Detect which cell encompasses the target text, then output its (x, y) center coordinate. 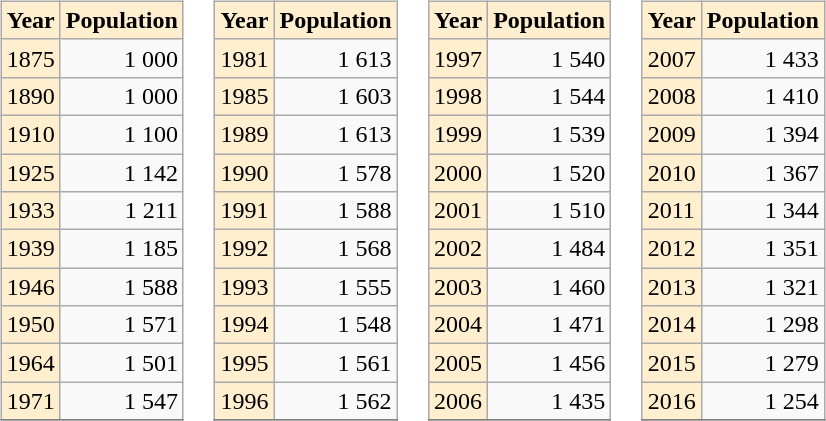
1 298 (762, 325)
2013 (672, 287)
1 555 (336, 287)
1 568 (336, 249)
1 471 (550, 325)
2012 (672, 249)
1 501 (122, 363)
1 578 (336, 173)
2009 (672, 134)
1992 (244, 249)
1946 (30, 287)
1996 (244, 401)
1 321 (762, 287)
1 539 (550, 134)
1939 (30, 249)
2010 (672, 173)
2003 (458, 287)
1 254 (762, 401)
1 561 (336, 363)
1995 (244, 363)
1 142 (122, 173)
1933 (30, 211)
1910 (30, 134)
1 351 (762, 249)
1991 (244, 211)
1 520 (550, 173)
1 435 (550, 401)
1 433 (762, 58)
1 344 (762, 211)
2004 (458, 325)
2001 (458, 211)
2007 (672, 58)
1 510 (550, 211)
1 484 (550, 249)
2011 (672, 211)
1 571 (122, 325)
1 185 (122, 249)
2015 (672, 363)
2008 (672, 96)
1 410 (762, 96)
1999 (458, 134)
1 279 (762, 363)
1 394 (762, 134)
1994 (244, 325)
1 456 (550, 363)
2002 (458, 249)
1964 (30, 363)
1 100 (122, 134)
2016 (672, 401)
1925 (30, 173)
1890 (30, 96)
1 544 (550, 96)
1985 (244, 96)
1 211 (122, 211)
1990 (244, 173)
1950 (30, 325)
1 547 (122, 401)
2005 (458, 363)
1971 (30, 401)
1989 (244, 134)
1 603 (336, 96)
2000 (458, 173)
2006 (458, 401)
1 460 (550, 287)
2014 (672, 325)
1 548 (336, 325)
1 562 (336, 401)
1993 (244, 287)
1 540 (550, 58)
1981 (244, 58)
1998 (458, 96)
1875 (30, 58)
1 367 (762, 173)
1997 (458, 58)
